Provide the [X, Y] coordinate of the cell's center where the given text is located.  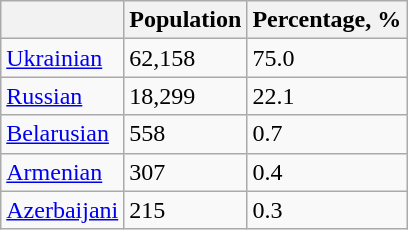
307 [186, 172]
Percentage, % [327, 20]
215 [186, 210]
22.1 [327, 96]
Russian [62, 96]
0.3 [327, 210]
Ukrainian [62, 58]
Belarusian [62, 134]
Population [186, 20]
558 [186, 134]
0.4 [327, 172]
18,299 [186, 96]
Azerbaijani [62, 210]
75.0 [327, 58]
0.7 [327, 134]
Armenian [62, 172]
62,158 [186, 58]
